Search for the cell housing the specified text and yield its (X, Y) center coordinate. 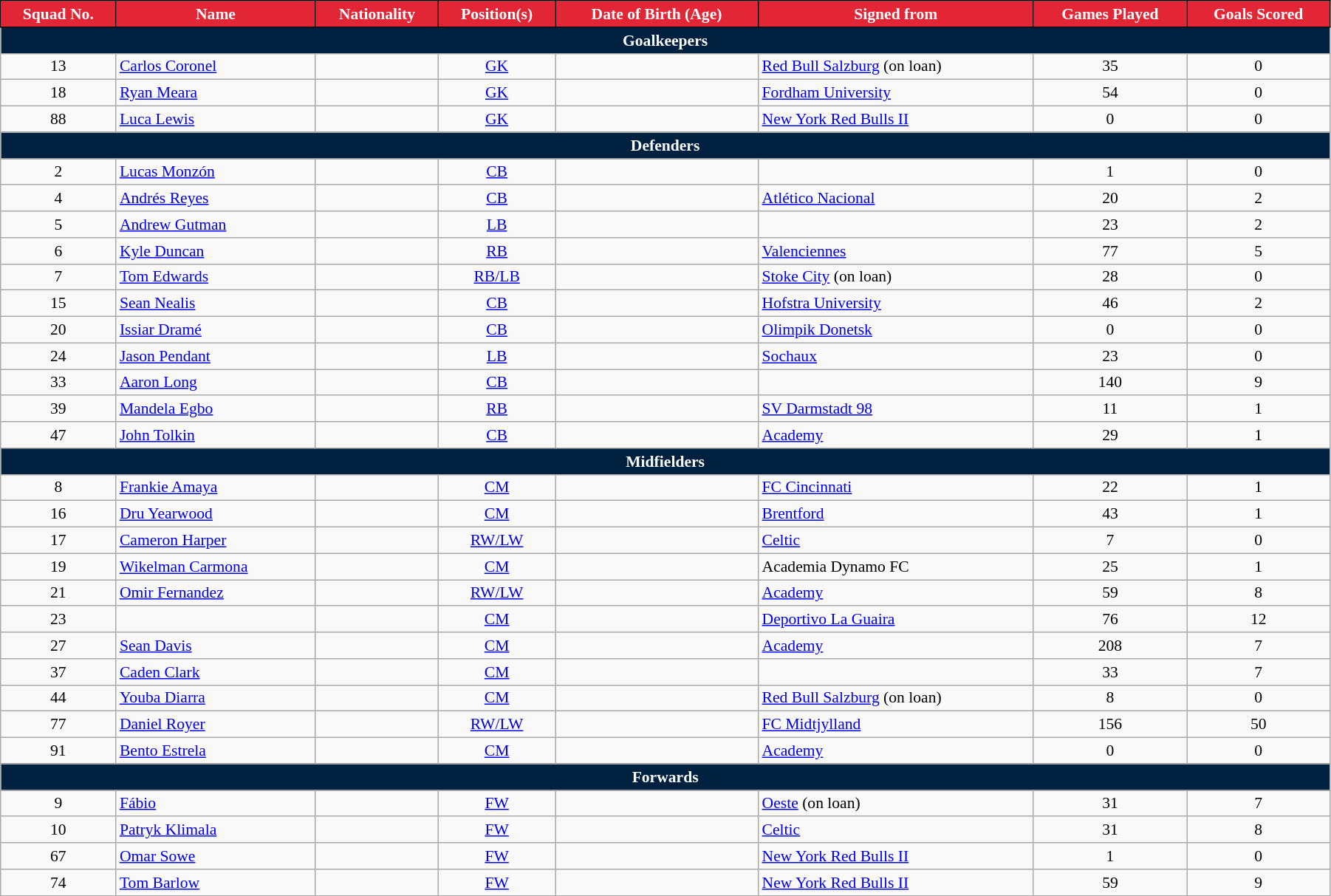
16 (58, 514)
Dru Yearwood (216, 514)
Oeste (on loan) (896, 804)
46 (1110, 304)
FC Midtjylland (896, 725)
156 (1110, 725)
Youba Diarra (216, 698)
Luca Lewis (216, 120)
Fábio (216, 804)
Hofstra University (896, 304)
208 (1110, 646)
28 (1110, 277)
Deportivo La Guaira (896, 620)
91 (58, 751)
Valenciennes (896, 251)
SV Darmstadt 98 (896, 409)
37 (58, 672)
RB/LB (497, 277)
Bento Estrela (216, 751)
Midfielders (665, 462)
43 (1110, 514)
Brentford (896, 514)
Games Played (1110, 14)
Sean Davis (216, 646)
11 (1110, 409)
25 (1110, 567)
Sean Nealis (216, 304)
Stoke City (on loan) (896, 277)
Daniel Royer (216, 725)
27 (58, 646)
Andrew Gutman (216, 225)
Andrés Reyes (216, 199)
24 (58, 356)
Goalkeepers (665, 41)
47 (58, 435)
54 (1110, 93)
Position(s) (497, 14)
67 (58, 856)
19 (58, 567)
Date of Birth (Age) (657, 14)
44 (58, 698)
Issiar Dramé (216, 330)
50 (1259, 725)
Defenders (665, 146)
10 (58, 830)
Name (216, 14)
15 (58, 304)
22 (1110, 488)
Caden Clark (216, 672)
FC Cincinnati (896, 488)
39 (58, 409)
76 (1110, 620)
35 (1110, 66)
29 (1110, 435)
John Tolkin (216, 435)
21 (58, 593)
13 (58, 66)
Omar Sowe (216, 856)
18 (58, 93)
Fordham University (896, 93)
Tom Edwards (216, 277)
4 (58, 199)
Olimpik Donetsk (896, 330)
6 (58, 251)
Cameron Harper (216, 541)
Carlos Coronel (216, 66)
Nationality (377, 14)
Omir Fernandez (216, 593)
Tom Barlow (216, 883)
140 (1110, 383)
Atlético Nacional (896, 199)
88 (58, 120)
Ryan Meara (216, 93)
Squad No. (58, 14)
Goals Scored (1259, 14)
Academia Dynamo FC (896, 567)
Kyle Duncan (216, 251)
Mandela Egbo (216, 409)
74 (58, 883)
Patryk Klimala (216, 830)
Sochaux (896, 356)
Aaron Long (216, 383)
Frankie Amaya (216, 488)
Forwards (665, 777)
Lucas Monzón (216, 172)
17 (58, 541)
Wikelman Carmona (216, 567)
12 (1259, 620)
Jason Pendant (216, 356)
Signed from (896, 14)
